Extract the (x, y) coordinate from the center of the cell holding the provided text.  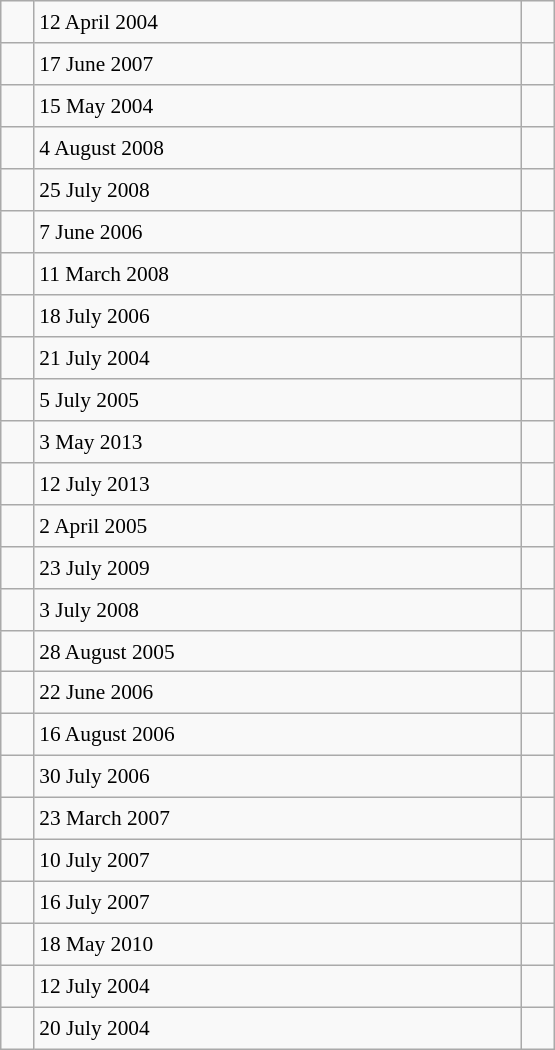
11 March 2008 (278, 274)
16 August 2006 (278, 735)
20 July 2004 (278, 1028)
3 May 2013 (278, 441)
10 July 2007 (278, 861)
23 July 2009 (278, 567)
12 April 2004 (278, 22)
21 July 2004 (278, 358)
7 June 2006 (278, 232)
15 May 2004 (278, 106)
5 July 2005 (278, 399)
2 April 2005 (278, 525)
3 July 2008 (278, 609)
23 March 2007 (278, 819)
30 July 2006 (278, 777)
17 June 2007 (278, 64)
22 June 2006 (278, 693)
12 July 2013 (278, 483)
25 July 2008 (278, 190)
18 July 2006 (278, 316)
16 July 2007 (278, 903)
28 August 2005 (278, 651)
4 August 2008 (278, 148)
12 July 2004 (278, 986)
18 May 2010 (278, 945)
